Return the [x, y] coordinate for the center point of the cell that contains the specified text.  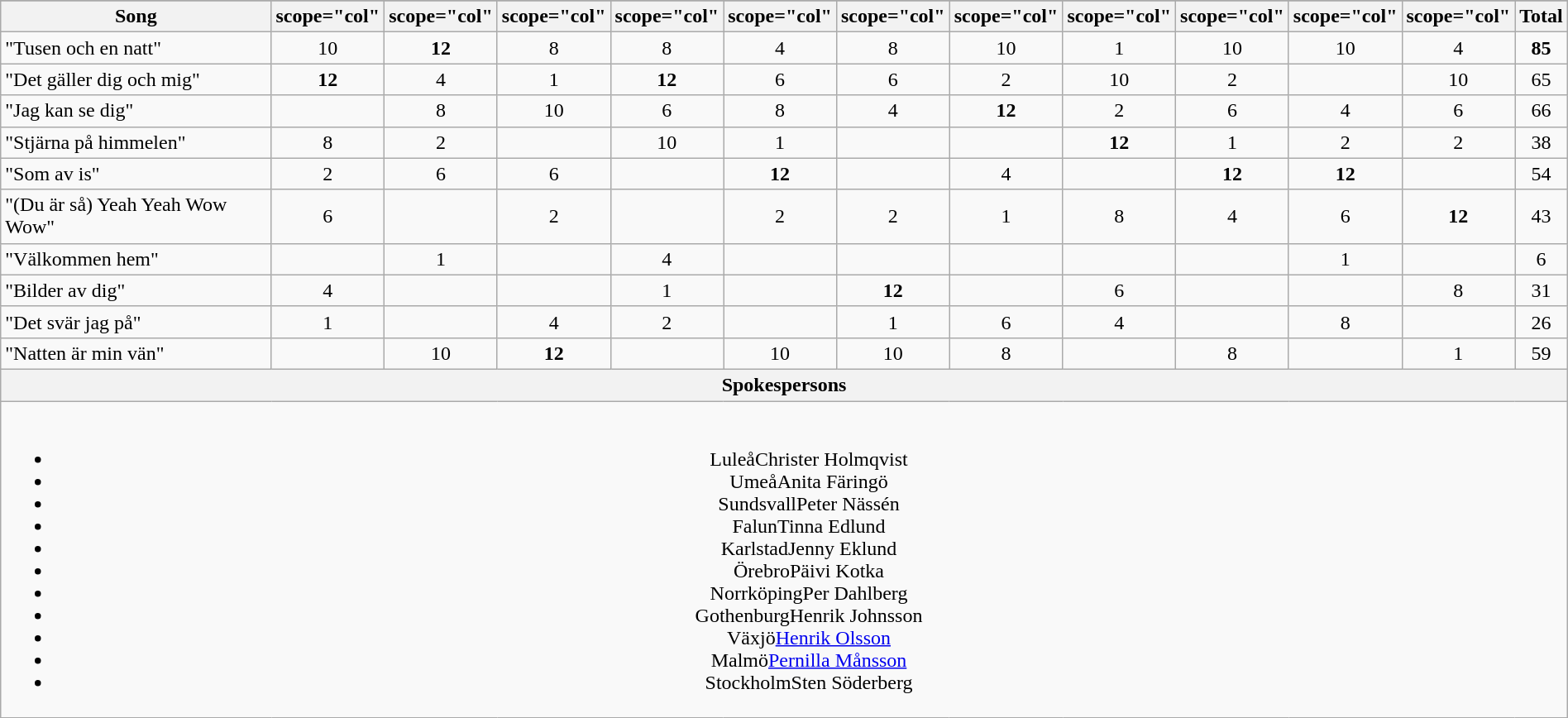
"Tusen och en natt" [136, 48]
"Natten är min vän" [136, 353]
"Det svär jag på" [136, 322]
Total [1542, 17]
65 [1542, 79]
"Jag kan se dig" [136, 111]
Spokespersons [784, 385]
59 [1542, 353]
"Det gäller dig och mig" [136, 79]
"(Du är så) Yeah Yeah Wow Wow" [136, 217]
"Stjärna på himmelen" [136, 142]
"Bilder av dig" [136, 290]
66 [1542, 111]
Song [136, 17]
85 [1542, 48]
"Som av is" [136, 174]
38 [1542, 142]
43 [1542, 217]
31 [1542, 290]
54 [1542, 174]
26 [1542, 322]
"Välkommen hem" [136, 259]
